Scan for the cell matching the given text and deliver its [X, Y] coordinate at center. 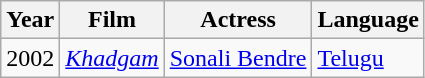
Actress [238, 20]
Language [368, 20]
Film [112, 20]
2002 [30, 58]
Sonali Bendre [238, 58]
Khadgam [112, 58]
Year [30, 20]
Telugu [368, 58]
